Extract the [x, y] coordinate from the center of the cell holding the provided text.  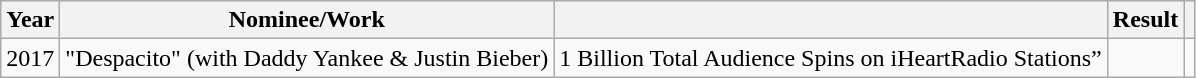
Result [1145, 20]
"Despacito" (with Daddy Yankee & Justin Bieber) [307, 58]
Year [30, 20]
2017 [30, 58]
1 Billion Total Audience Spins on iHeartRadio Stations” [831, 58]
Nominee/Work [307, 20]
